Output the [x, y] coordinate of the center of the cell containing the given text.  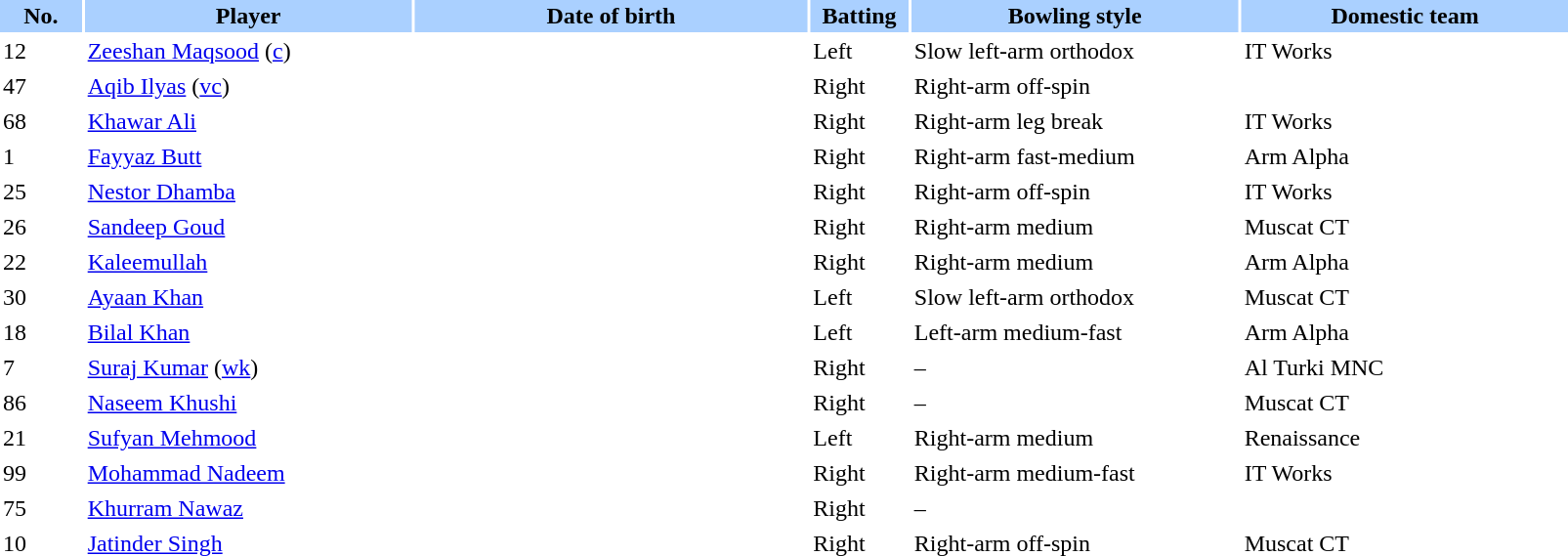
Khawar Ali [248, 121]
Bilal Khan [248, 332]
Sufyan Mehmood [248, 438]
Player [248, 16]
75 [41, 508]
Right-arm leg break [1075, 121]
Ayaan Khan [248, 297]
Aqib Ilyas (vc) [248, 86]
Mohammad Nadeem [248, 473]
Fayyaz Butt [248, 156]
Zeeshan Maqsood (c) [248, 51]
Bowling style [1075, 16]
86 [41, 403]
99 [41, 473]
12 [41, 51]
30 [41, 297]
Sandeep Goud [248, 227]
1 [41, 156]
Left-arm medium-fast [1075, 332]
18 [41, 332]
25 [41, 192]
68 [41, 121]
Khurram Nawaz [248, 508]
No. [41, 16]
26 [41, 227]
22 [41, 262]
Right-arm fast-medium [1075, 156]
Date of birth [612, 16]
Nestor Dhamba [248, 192]
47 [41, 86]
Suraj Kumar (wk) [248, 367]
Kaleemullah [248, 262]
Right-arm medium-fast [1075, 473]
Naseem Khushi [248, 403]
21 [41, 438]
Batting [859, 16]
7 [41, 367]
